Output the (X, Y) coordinate of the center of the cell containing the given text.  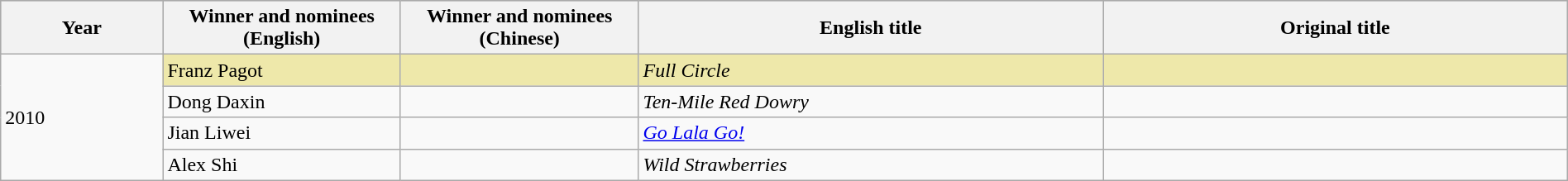
Alex Shi (282, 164)
Dong Daxin (282, 102)
Full Circle (871, 70)
Franz Pagot (282, 70)
Ten-Mile Red Dowry (871, 102)
Year (82, 28)
Original title (1336, 28)
English title (871, 28)
Jian Liwei (282, 133)
Wild Strawberries (871, 164)
2010 (82, 117)
Go Lala Go! (871, 133)
Winner and nominees(English) (282, 28)
Winner and nominees(Chinese) (519, 28)
